Pinpoint the cell where the given text exists, returning its [X, Y] midpoint coordinate. 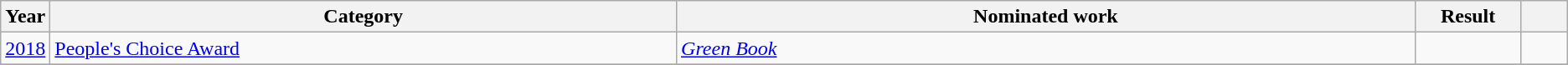
Result [1467, 17]
Year [25, 17]
2018 [25, 48]
Green Book [1046, 48]
Category [364, 17]
Nominated work [1046, 17]
People's Choice Award [364, 48]
